Extract the [X, Y] coordinate from the center of the cell holding the provided text.  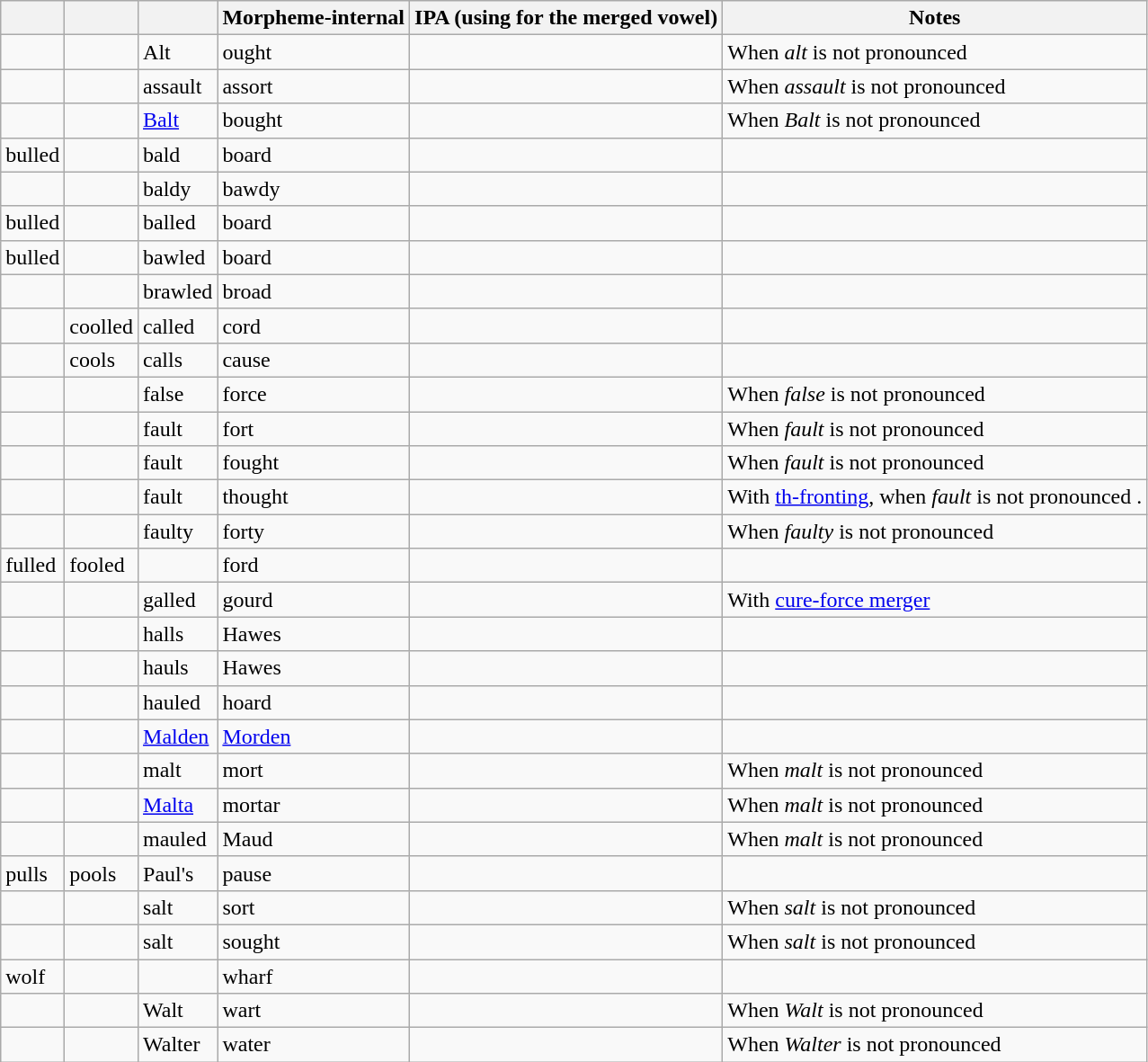
Maud [314, 839]
Malta [178, 805]
thought [314, 497]
With th-fronting, when fault is not pronounced . [935, 497]
With cure-force merger [935, 600]
When Balt is not pronounced [935, 120]
pause [314, 873]
Balt [178, 120]
When alt is not pronounced [935, 52]
pools [102, 873]
pulls [32, 873]
When Walter is not pronounced [935, 1045]
When assault is not pronounced [935, 86]
When false is not pronounced [935, 394]
balled [178, 223]
mauled [178, 839]
wharf [314, 976]
brawled [178, 291]
bought [314, 120]
forty [314, 531]
sort [314, 907]
sought [314, 942]
called [178, 326]
water [314, 1045]
fooled [102, 566]
hauls [178, 668]
Walter [178, 1045]
IPA (using for the merged vowel) [566, 18]
gourd [314, 600]
fort [314, 429]
Notes [935, 18]
cools [102, 360]
bawdy [314, 189]
cause [314, 360]
calls [178, 360]
Morden [314, 736]
Morpheme-internal [314, 18]
false [178, 394]
force [314, 394]
fulled [32, 566]
assault [178, 86]
halls [178, 634]
Walt [178, 1011]
ford [314, 566]
Paul's [178, 873]
When faulty is not pronounced [935, 531]
When Walt is not pronounced [935, 1011]
fought [314, 463]
bawled [178, 257]
Alt [178, 52]
wart [314, 1011]
assort [314, 86]
broad [314, 291]
mort [314, 771]
baldy [178, 189]
bald [178, 155]
cord [314, 326]
hoard [314, 702]
Malden [178, 736]
galled [178, 600]
faulty [178, 531]
mortar [314, 805]
coolled [102, 326]
wolf [32, 976]
malt [178, 771]
hauled [178, 702]
ought [314, 52]
